For the text-containing cell, return its midpoint in [X, Y] coordinate format. 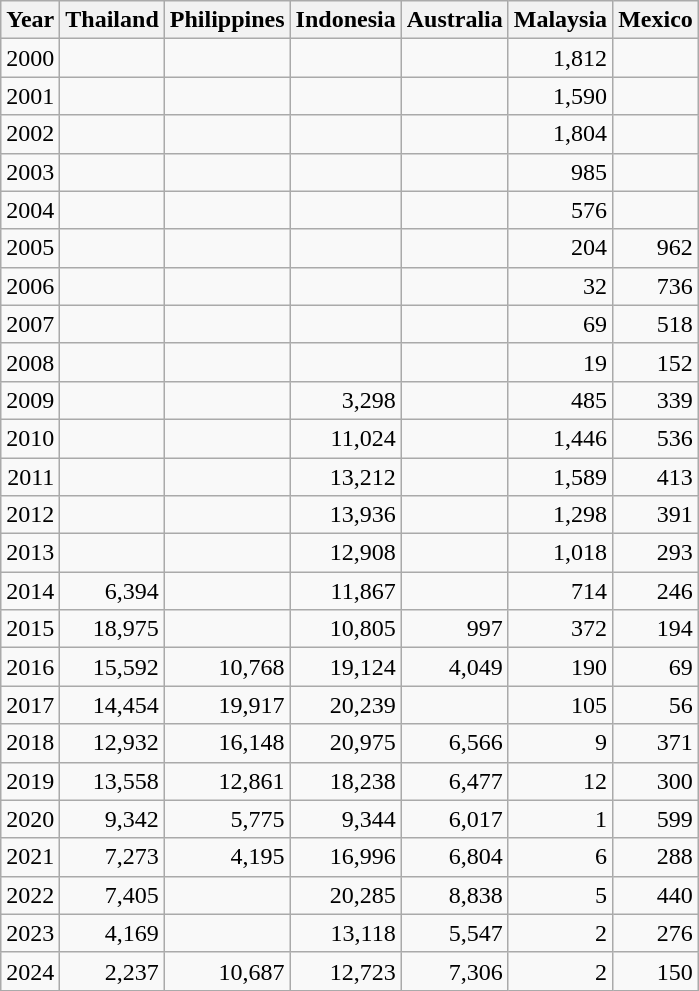
15,592 [112, 667]
1 [560, 819]
7,273 [112, 857]
2012 [30, 515]
5 [560, 895]
14,454 [112, 705]
Australia [454, 20]
518 [656, 324]
12,932 [112, 743]
2009 [30, 400]
32 [560, 286]
56 [656, 705]
Malaysia [560, 20]
2024 [30, 971]
2020 [30, 819]
13,212 [346, 477]
288 [656, 857]
Thailand [112, 20]
16,996 [346, 857]
1,298 [560, 515]
11,867 [346, 591]
152 [656, 362]
6,566 [454, 743]
20,239 [346, 705]
2001 [30, 96]
12,861 [227, 781]
20,975 [346, 743]
Philippines [227, 20]
576 [560, 210]
10,687 [227, 971]
150 [656, 971]
2006 [30, 286]
2015 [30, 629]
9,342 [112, 819]
10,805 [346, 629]
997 [454, 629]
13,936 [346, 515]
9,344 [346, 819]
4,049 [454, 667]
1,804 [560, 134]
18,238 [346, 781]
2017 [30, 705]
413 [656, 477]
8,838 [454, 895]
985 [560, 172]
2019 [30, 781]
18,975 [112, 629]
246 [656, 591]
3,298 [346, 400]
105 [560, 705]
440 [656, 895]
12 [560, 781]
2013 [30, 553]
599 [656, 819]
4,195 [227, 857]
19 [560, 362]
1,590 [560, 96]
11,024 [346, 438]
5,547 [454, 933]
293 [656, 553]
13,558 [112, 781]
2021 [30, 857]
2022 [30, 895]
13,118 [346, 933]
1,812 [560, 58]
276 [656, 933]
6,394 [112, 591]
2008 [30, 362]
6,804 [454, 857]
6,017 [454, 819]
2014 [30, 591]
16,148 [227, 743]
2005 [30, 248]
371 [656, 743]
12,908 [346, 553]
194 [656, 629]
4,169 [112, 933]
2010 [30, 438]
962 [656, 248]
7,405 [112, 895]
19,124 [346, 667]
19,917 [227, 705]
10,768 [227, 667]
714 [560, 591]
1,589 [560, 477]
1,018 [560, 553]
485 [560, 400]
Mexico [656, 20]
2002 [30, 134]
2000 [30, 58]
300 [656, 781]
391 [656, 515]
190 [560, 667]
2,237 [112, 971]
736 [656, 286]
2004 [30, 210]
2011 [30, 477]
204 [560, 248]
9 [560, 743]
6,477 [454, 781]
339 [656, 400]
372 [560, 629]
2023 [30, 933]
6 [560, 857]
12,723 [346, 971]
1,446 [560, 438]
Year [30, 20]
2018 [30, 743]
7,306 [454, 971]
2003 [30, 172]
Indonesia [346, 20]
2007 [30, 324]
536 [656, 438]
2016 [30, 667]
5,775 [227, 819]
20,285 [346, 895]
